Find where the given text appears and provide that cell's center as [X, Y] coordinate. 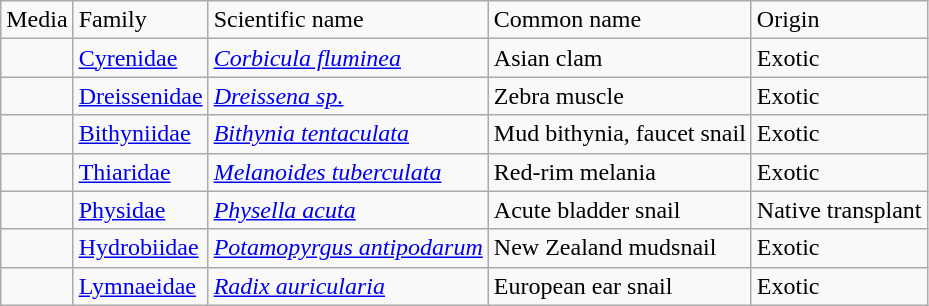
Physella acuta [348, 210]
Melanoides tuberculata [348, 172]
New Zealand mudsnail [620, 248]
Dreissenidae [140, 96]
Dreissena sp. [348, 96]
Bithynia tentaculata [348, 134]
Lymnaeidae [140, 286]
Native transplant [839, 210]
Scientific name [348, 20]
European ear snail [620, 286]
Hydrobiidae [140, 248]
Mud bithynia, faucet snail [620, 134]
Red-rim melania [620, 172]
Thiaridae [140, 172]
Asian clam [620, 58]
Radix auricularia [348, 286]
Origin [839, 20]
Bithyniidae [140, 134]
Family [140, 20]
Acute bladder snail [620, 210]
Physidae [140, 210]
Corbicula fluminea [348, 58]
Potamopyrgus antipodarum [348, 248]
Media [37, 20]
Common name [620, 20]
Cyrenidae [140, 58]
Zebra muscle [620, 96]
